Search for the cell housing the specified text and yield its [X, Y] center coordinate. 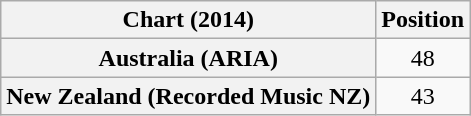
Position [423, 20]
New Zealand (Recorded Music NZ) [188, 96]
43 [423, 96]
Chart (2014) [188, 20]
Australia (ARIA) [188, 58]
48 [423, 58]
